Return (x, y) of the center of cell containing provided text 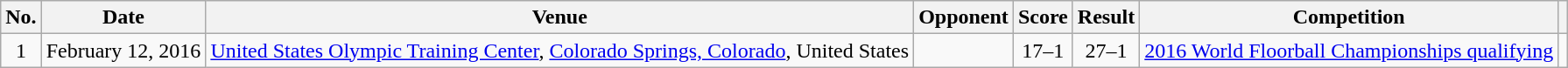
Result (1106, 17)
Opponent (964, 17)
1 (21, 51)
27–1 (1106, 51)
Venue (560, 17)
No. (21, 17)
Score (1043, 17)
United States Olympic Training Center, Colorado Springs, Colorado, United States (560, 51)
2016 World Floorball Championships qualifying (1349, 51)
17–1 (1043, 51)
Competition (1349, 17)
Date (123, 17)
February 12, 2016 (123, 51)
